For the text-containing cell, return its midpoint in (X, Y) coordinate format. 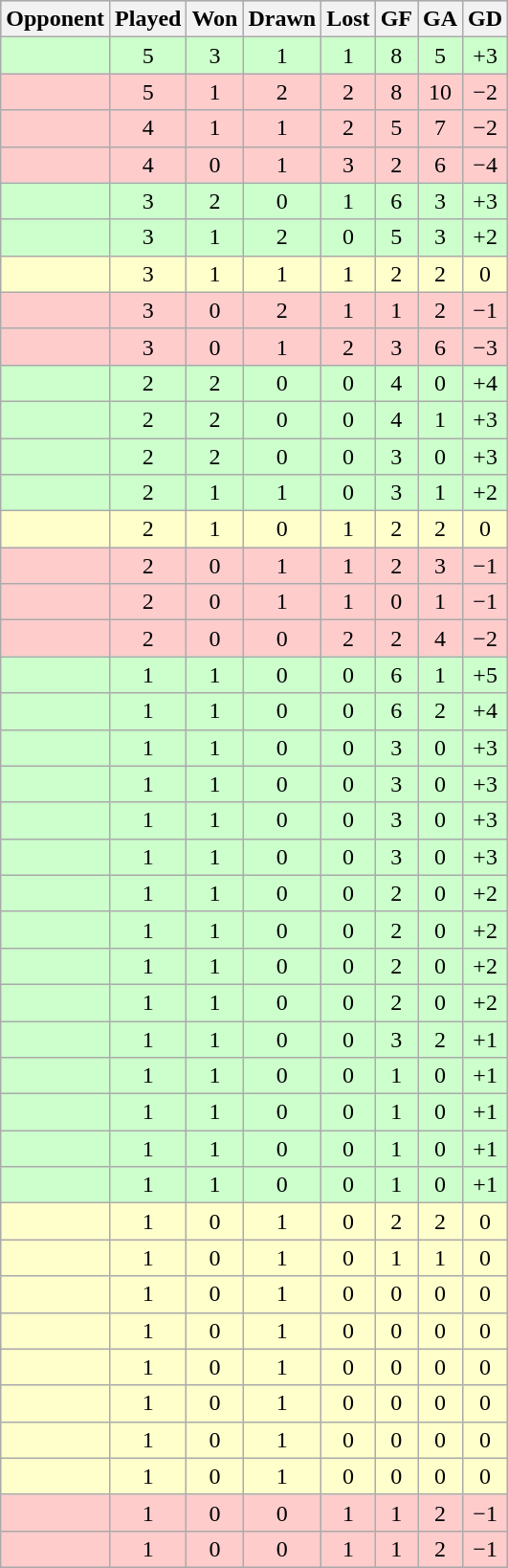
Lost (348, 19)
Opponent (55, 19)
−3 (486, 347)
Played (148, 19)
GF (396, 19)
−4 (486, 165)
Drawn (282, 19)
GA (440, 19)
+5 (486, 675)
10 (440, 92)
Won (214, 19)
7 (440, 128)
GD (486, 19)
